Detect which cell encompasses the target text, then output its (x, y) center coordinate. 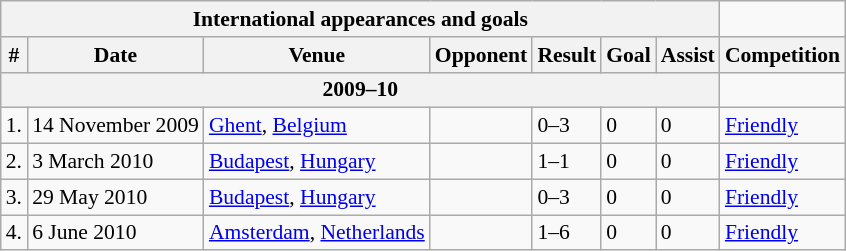
3 March 2010 (116, 162)
# (14, 55)
1–6 (566, 233)
Goal (628, 55)
Ghent, Belgium (317, 126)
Opponent (482, 55)
4. (14, 233)
3. (14, 197)
Venue (317, 55)
6 June 2010 (116, 233)
Assist (688, 55)
1–1 (566, 162)
International appearances and goals (360, 19)
2. (14, 162)
Competition (782, 55)
1. (14, 126)
2009–10 (360, 90)
14 November 2009 (116, 126)
Date (116, 55)
29 May 2010 (116, 197)
Result (566, 55)
Amsterdam, Netherlands (317, 233)
